Extract the (X, Y) coordinate from the center of the cell holding the provided text.  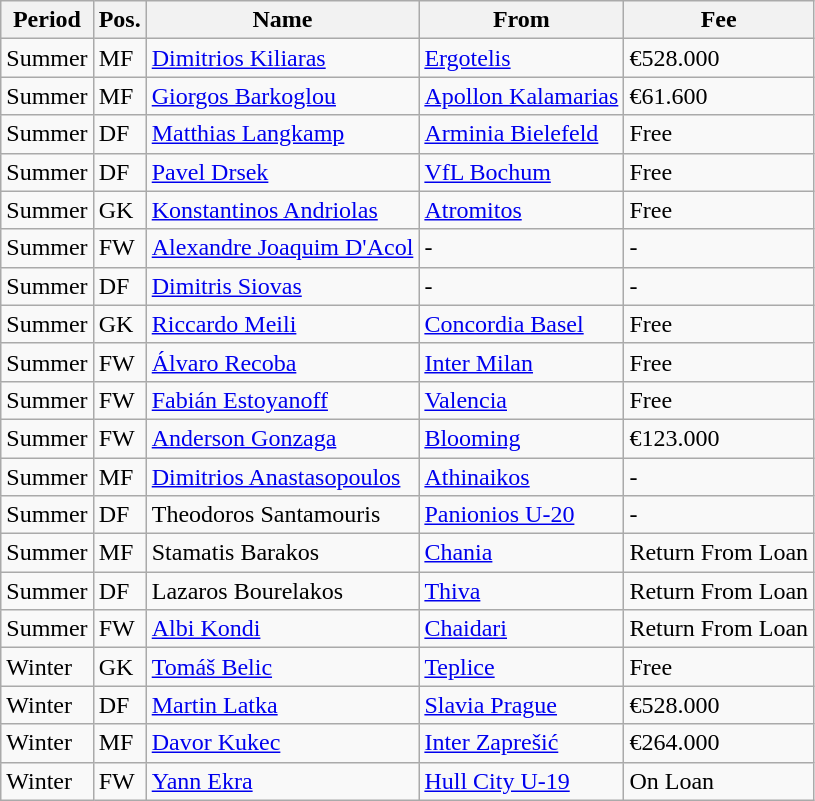
Hull City U-19 (522, 781)
Dimitrios Kiliaras (282, 58)
Blooming (522, 438)
€264.000 (719, 743)
Matthias Langkamp (282, 134)
Arminia Bielefeld (522, 134)
Inter Milan (522, 362)
Stamatis Barakos (282, 553)
Martin Latka (282, 705)
Riccardo Meili (282, 324)
VfL Bochum (522, 172)
Athinaikos (522, 477)
Álvaro Recoba (282, 362)
Dimitris Siovas (282, 286)
Lazaros Bourelakos (282, 591)
Thiva (522, 591)
Concordia Basel (522, 324)
Period (47, 20)
Theodoros Santamouris (282, 515)
Valencia (522, 400)
Konstantinos Andriolas (282, 210)
Chaidari (522, 629)
Chania (522, 553)
Alexandre Joaquim D'Acol (282, 248)
Fabián Estoyanoff (282, 400)
From (522, 20)
On Loan (719, 781)
Fee (719, 20)
Atromitos (522, 210)
€123.000 (719, 438)
Giorgos Barkoglou (282, 96)
Pos. (120, 20)
€61.600 (719, 96)
Name (282, 20)
Anderson Gonzaga (282, 438)
Apollon Kalamarias (522, 96)
Inter Zaprešić (522, 743)
Ergotelis (522, 58)
Albi Kondi (282, 629)
Teplice (522, 667)
Pavel Drsek (282, 172)
Slavia Prague (522, 705)
Davor Kukec (282, 743)
Dimitrios Anastasopoulos (282, 477)
Yann Ekra (282, 781)
Panionios U-20 (522, 515)
Tomáš Belic (282, 667)
